Locate the cell with the specified text and output its (x, y) center coordinate. 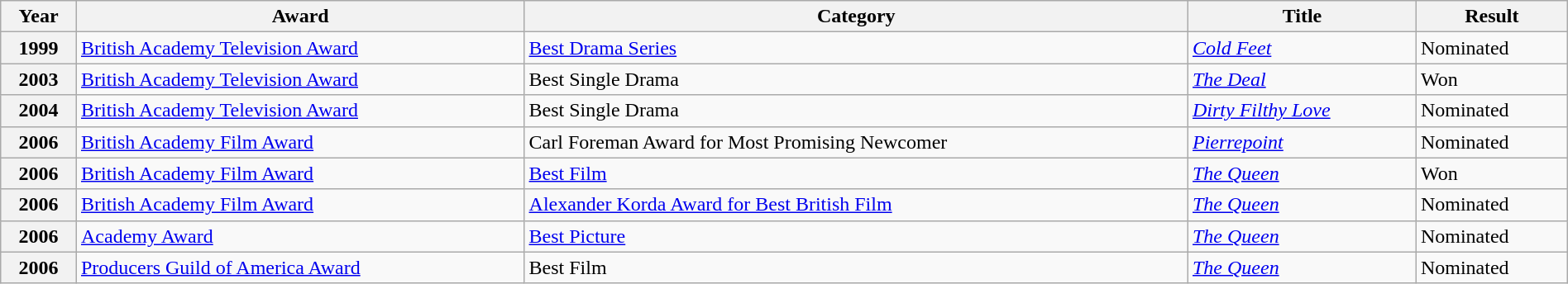
Producers Guild of America Award (300, 267)
Best Picture (856, 236)
Pierrepoint (1302, 142)
Cold Feet (1302, 48)
Alexander Korda Award for Best British Film (856, 205)
Result (1492, 17)
2003 (39, 79)
Award (300, 17)
Category (856, 17)
Carl Foreman Award for Most Promising Newcomer (856, 142)
Title (1302, 17)
Academy Award (300, 236)
2004 (39, 111)
Year (39, 17)
Dirty Filthy Love (1302, 111)
Best Drama Series (856, 48)
The Deal (1302, 79)
1999 (39, 48)
